Scan for the cell matching the given text and deliver its (x, y) coordinate at center. 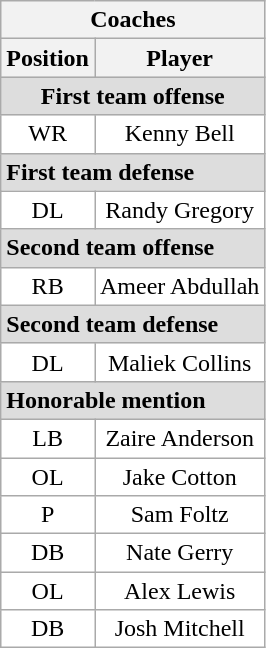
First team offense (133, 96)
First team defense (133, 172)
Maliek Collins (179, 362)
Coaches (133, 20)
Jake Cotton (179, 477)
P (48, 515)
Second team defense (133, 324)
Position (48, 58)
Randy Gregory (179, 210)
Kenny Bell (179, 134)
Zaire Anderson (179, 438)
Sam Foltz (179, 515)
WR (48, 134)
Alex Lewis (179, 591)
LB (48, 438)
Honorable mention (133, 400)
Ameer Abdullah (179, 286)
Nate Gerry (179, 553)
RB (48, 286)
Josh Mitchell (179, 629)
Player (179, 58)
Second team offense (133, 248)
